Capture the cell that displays the provided text and extract its (x, y) central coordinate. 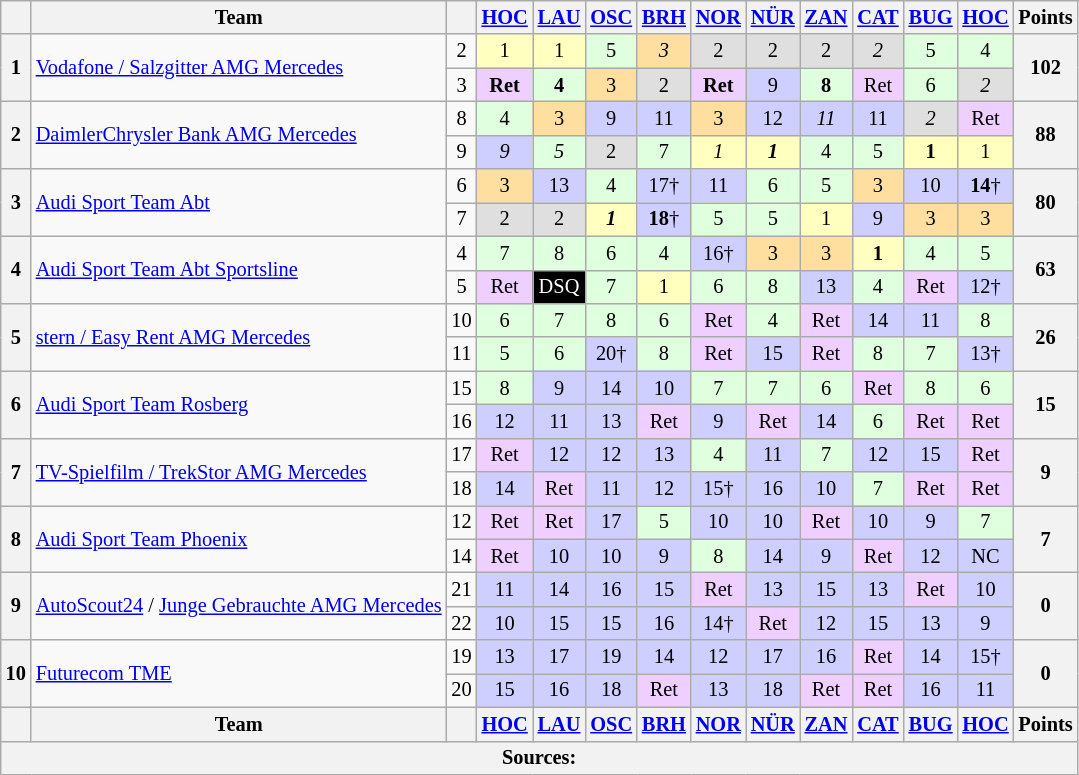
AutoScout24 / Junge Gebrauchte AMG Mercedes (239, 606)
TV-Spielfilm / TrekStor AMG Mercedes (239, 472)
NC (985, 556)
Audi Sport Team Rosberg (239, 404)
21 (462, 589)
Audi Sport Team Abt (239, 202)
Audi Sport Team Phoenix (239, 538)
22 (462, 623)
88 (1046, 134)
Sources: (540, 758)
26 (1046, 336)
80 (1046, 202)
DaimlerChrysler Bank AMG Mercedes (239, 134)
20† (611, 354)
17† (664, 186)
18† (664, 219)
63 (1046, 270)
20 (462, 690)
16† (718, 253)
Vodafone / Salzgitter AMG Mercedes (239, 68)
DSQ (560, 287)
102 (1046, 68)
12† (985, 287)
Audi Sport Team Abt Sportsline (239, 270)
stern / Easy Rent AMG Mercedes (239, 336)
Futurecom TME (239, 674)
13† (985, 354)
